Provide the [X, Y] coordinate of the cell's center where the given text is located.  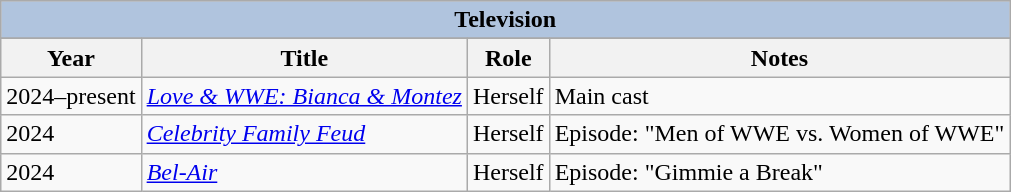
Episode: "Gimmie a Break" [780, 172]
Celebrity Family Feud [304, 134]
2024–present [71, 96]
Love & WWE: Bianca & Montez [304, 96]
Main cast [780, 96]
Episode: "Men of WWE vs. Women of WWE" [780, 134]
Role [508, 58]
Title [304, 58]
Bel-Air [304, 172]
Notes [780, 58]
Television [506, 20]
Year [71, 58]
